Return (X, Y) of the center of cell containing provided text 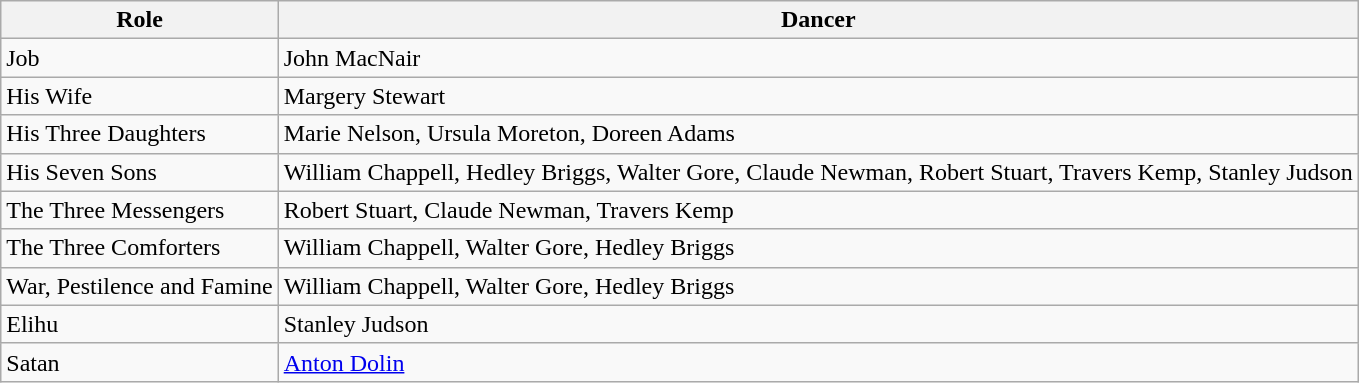
War, Pestilence and Famine (140, 286)
Elihu (140, 324)
Job (140, 58)
Stanley Judson (818, 324)
His Wife (140, 96)
Satan (140, 362)
Anton Dolin (818, 362)
Margery Stewart (818, 96)
John MacNair (818, 58)
Marie Nelson, Ursula Moreton, Doreen Adams (818, 134)
The Three Comforters (140, 248)
His Three Daughters (140, 134)
Dancer (818, 20)
Robert Stuart, Claude Newman, Travers Kemp (818, 210)
William Chappell, Hedley Briggs, Walter Gore, Claude Newman, Robert Stuart, Travers Kemp, Stanley Judson (818, 172)
The Three Messengers (140, 210)
Role (140, 20)
His Seven Sons (140, 172)
